Return [x, y] of the center of cell containing provided text 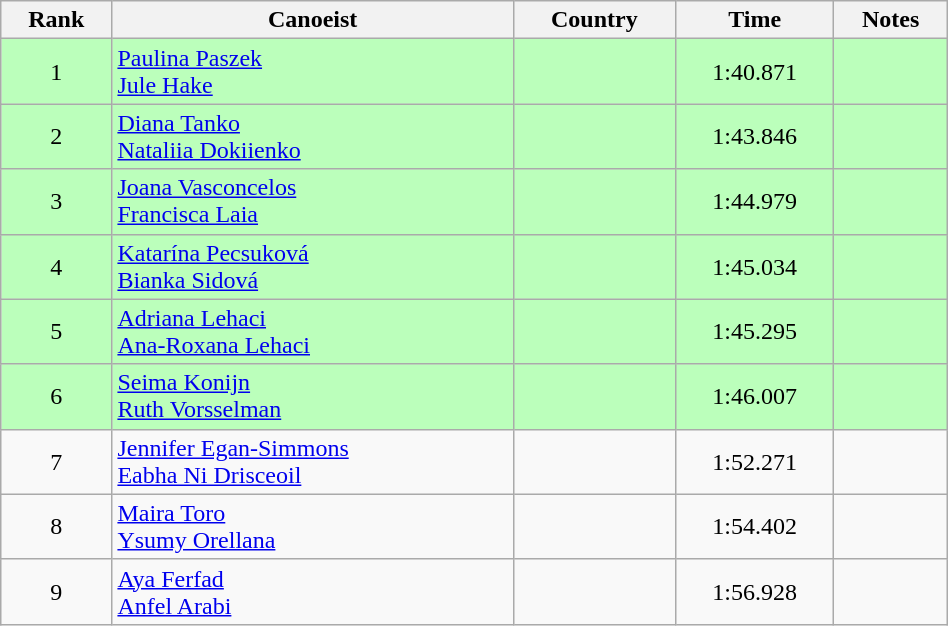
Jennifer Egan-SimmonsEabha Ni Drisceoil [313, 462]
1:45.295 [754, 332]
5 [56, 332]
Joana VasconcelosFrancisca Laia [313, 202]
3 [56, 202]
Time [754, 20]
9 [56, 592]
Diana TankoNataliia Dokiienko [313, 136]
Maira ToroYsumy Orellana [313, 526]
1:43.846 [754, 136]
Seima KonijnRuth Vorsselman [313, 396]
Katarína PecsukováBianka Sidová [313, 266]
1:45.034 [754, 266]
4 [56, 266]
1:40.871 [754, 72]
Canoeist [313, 20]
1:44.979 [754, 202]
Aya FerfadAnfel Arabi [313, 592]
7 [56, 462]
Country [594, 20]
1:56.928 [754, 592]
Notes [890, 20]
2 [56, 136]
Paulina PaszekJule Hake [313, 72]
Adriana LehaciAna-Roxana Lehaci [313, 332]
Rank [56, 20]
1:46.007 [754, 396]
6 [56, 396]
1:54.402 [754, 526]
1:52.271 [754, 462]
1 [56, 72]
8 [56, 526]
